Extract the (x, y) coordinate from the center of the cell holding the provided text.  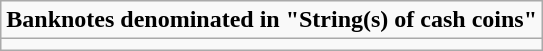
Banknotes denominated in "String(s) of cash coins" (272, 20)
